Search for the cell housing the specified text and yield its [X, Y] center coordinate. 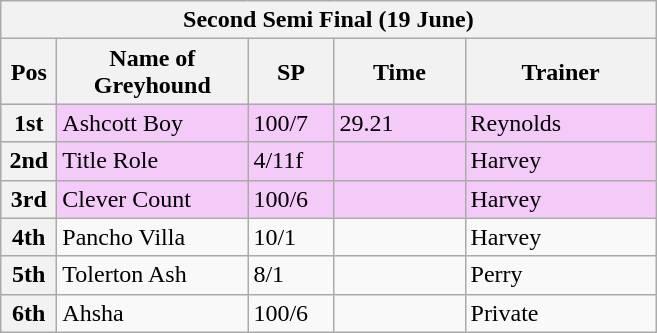
Name of Greyhound [152, 72]
29.21 [400, 123]
3rd [29, 199]
SP [291, 72]
Tolerton Ash [152, 275]
2nd [29, 161]
Time [400, 72]
Ahsha [152, 313]
Pancho Villa [152, 237]
Ashcott Boy [152, 123]
Second Semi Final (19 June) [328, 20]
8/1 [291, 275]
Reynolds [560, 123]
Private [560, 313]
Trainer [560, 72]
Pos [29, 72]
5th [29, 275]
4th [29, 237]
100/7 [291, 123]
Clever Count [152, 199]
Perry [560, 275]
Title Role [152, 161]
6th [29, 313]
4/11f [291, 161]
10/1 [291, 237]
1st [29, 123]
